For the text-containing cell, return its midpoint in [x, y] coordinate format. 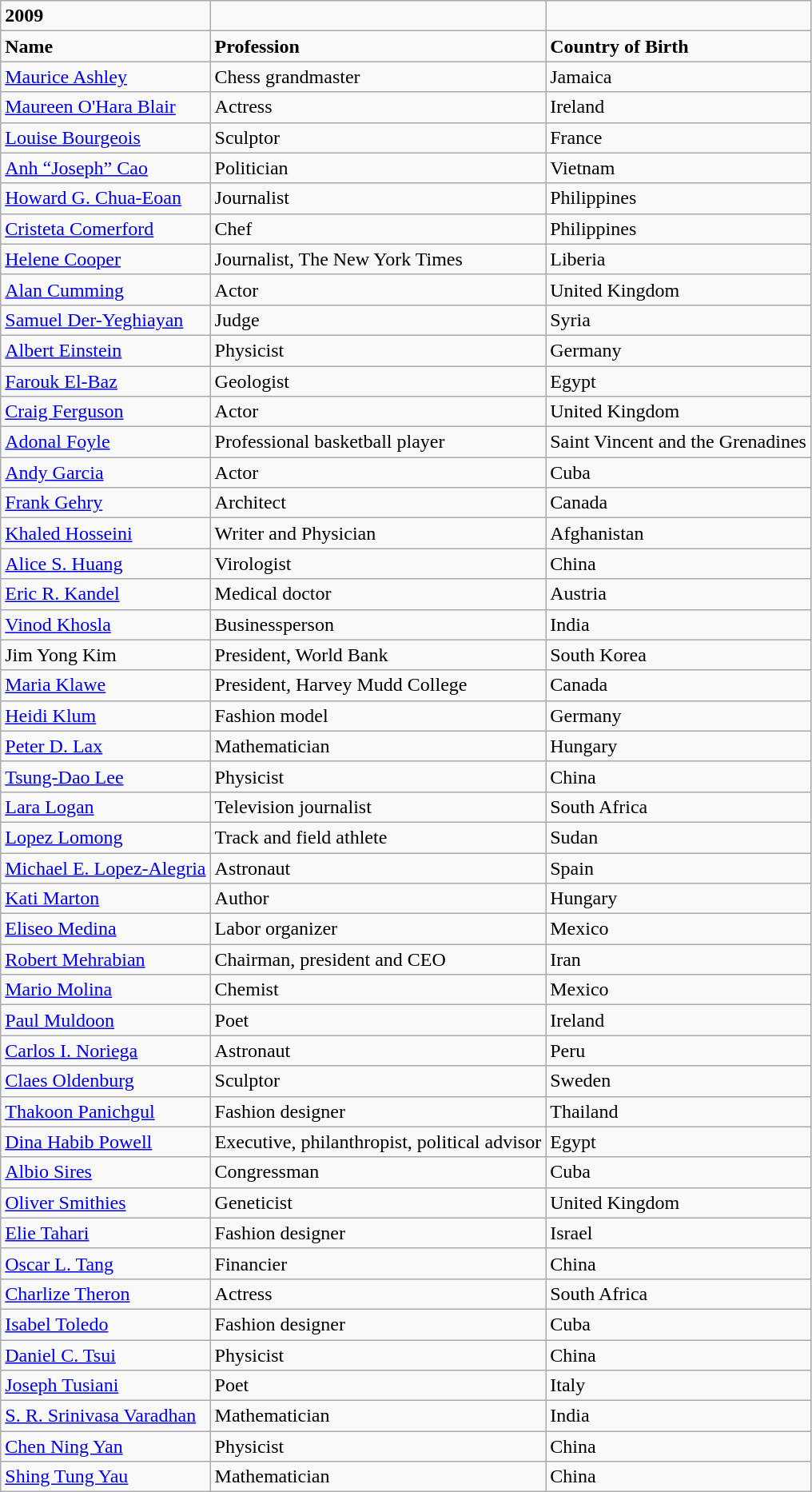
Maria Klawe [105, 685]
Louise Bourgeois [105, 138]
Jim Yong Kim [105, 655]
France [679, 138]
Vinod Khosla [105, 624]
Italy [679, 1386]
Howard G. Chua-Eoan [105, 198]
South Korea [679, 655]
Oliver Smithies [105, 1203]
Jamaica [679, 77]
Mario Molina [105, 990]
Author [378, 899]
Kati Marton [105, 899]
Albert Einstein [105, 350]
Peru [679, 1051]
Frank Gehry [105, 503]
Chess grandmaster [378, 77]
Eliseo Medina [105, 929]
2009 [105, 16]
Spain [679, 868]
Afghanistan [679, 533]
Samuel Der-Yeghiayan [105, 320]
President, Harvey Mudd College [378, 685]
Geneticist [378, 1203]
Elie Tahari [105, 1233]
Craig Ferguson [105, 412]
Austria [679, 594]
President, World Bank [378, 655]
Lara Logan [105, 807]
Labor organizer [378, 929]
Chen Ning Yan [105, 1446]
Journalist, The New York Times [378, 259]
Isabel Toledo [105, 1324]
Heidi Klum [105, 716]
Chemist [378, 990]
Dina Habib Powell [105, 1142]
Virologist [378, 564]
Sweden [679, 1081]
Chairman, president and CEO [378, 959]
Congressman [378, 1172]
Oscar L. Tang [105, 1263]
Alice S. Huang [105, 564]
Shing Tung Yau [105, 1477]
Daniel C. Tsui [105, 1355]
Liberia [679, 259]
Country of Birth [679, 46]
Carlos I. Noriega [105, 1051]
Thailand [679, 1111]
Thakoon Panichgul [105, 1111]
Charlize Theron [105, 1294]
Judge [378, 320]
Financier [378, 1263]
Geologist [378, 381]
Tsung-Dao Lee [105, 776]
S. R. Srinivasa Varadhan [105, 1416]
Maurice Ashley [105, 77]
Chef [378, 229]
Lopez Lomong [105, 837]
Politician [378, 168]
Iran [679, 959]
Farouk El-Baz [105, 381]
Anh “Joseph” Cao [105, 168]
Businessperson [378, 624]
Medical doctor [378, 594]
Profession [378, 46]
Track and field athlete [378, 837]
Adonal Foyle [105, 442]
Professional basketball player [378, 442]
Cristeta Comerford [105, 229]
Executive, philanthropist, political advisor [378, 1142]
Writer and Physician [378, 533]
Peter D. Lax [105, 746]
Fashion model [378, 716]
Journalist [378, 198]
Syria [679, 320]
Joseph Tusiani [105, 1386]
Khaled Hosseini [105, 533]
Robert Mehrabian [105, 959]
Architect [378, 503]
Albio Sires [105, 1172]
Claes Oldenburg [105, 1081]
Israel [679, 1233]
Andy Garcia [105, 473]
Sudan [679, 837]
Vietnam [679, 168]
Eric R. Kandel [105, 594]
Name [105, 46]
Michael E. Lopez-Alegria [105, 868]
Alan Cumming [105, 289]
Television journalist [378, 807]
Paul Muldoon [105, 1020]
Saint Vincent and the Grenadines [679, 442]
Helene Cooper [105, 259]
Maureen O'Hara Blair [105, 107]
